Detect which cell encompasses the target text, then output its (x, y) center coordinate. 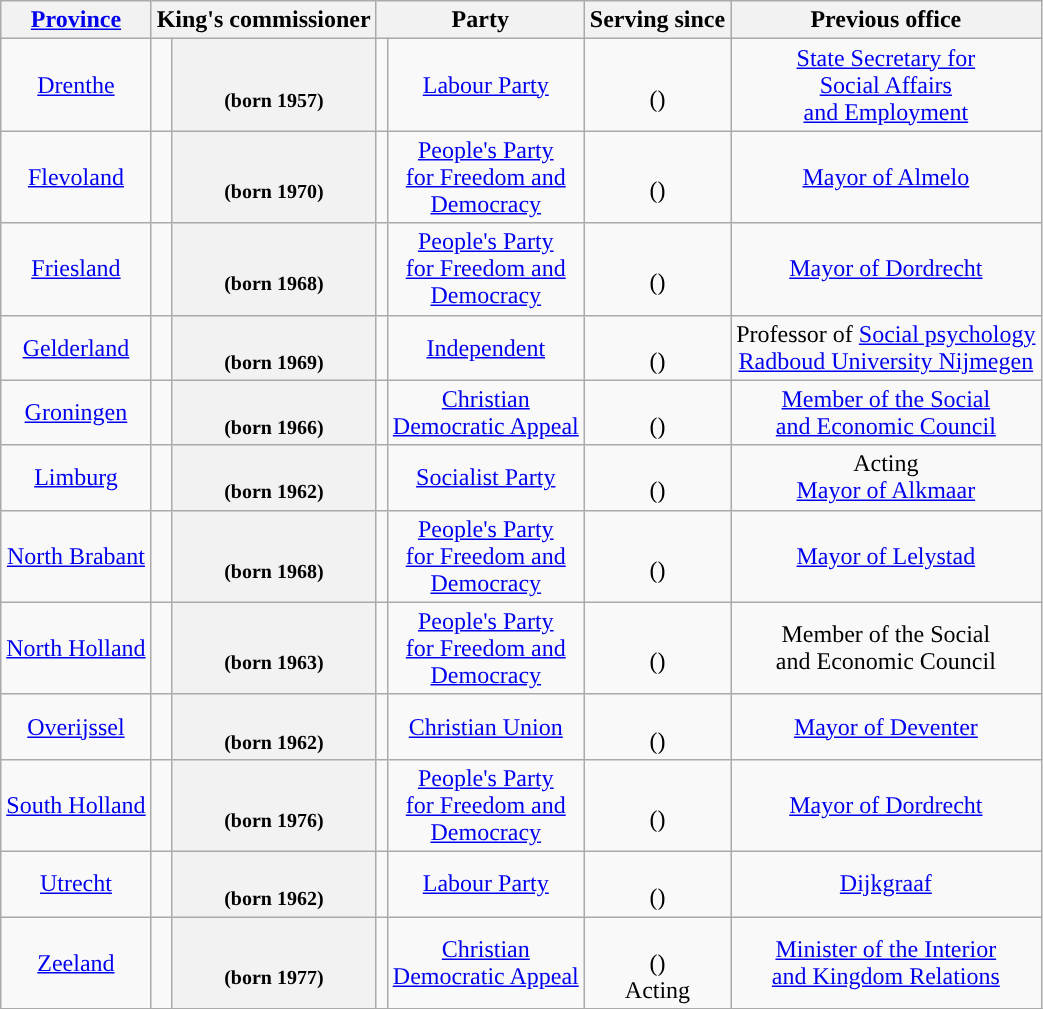
North Holland (76, 648)
North Brabant (76, 556)
(born 1970) (274, 177)
(born 1976) (274, 805)
Mayor of Deventer (886, 726)
Acting Mayor of Alkmaar (886, 478)
Socialist Party (486, 478)
Professor of Social psychology Radboud University Nijmegen (886, 348)
Mayor of Almelo (886, 177)
Mayor of Lelystad (886, 556)
Minister of the Interior and Kingdom Relations (886, 962)
Friesland (76, 269)
() Acting (657, 962)
(born 1963) (274, 648)
Party (480, 20)
Groningen (76, 412)
(born 1957) (274, 85)
Drenthe (76, 85)
Christian Union (486, 726)
State Secretary for Social Affairs and Employment (886, 85)
Independent (486, 348)
South Holland (76, 805)
King's commissioner (264, 20)
(born 1966) (274, 412)
Gelderland (76, 348)
Dijkgraaf (886, 884)
Serving since (657, 20)
Province (76, 20)
Utrecht (76, 884)
(born 1969) (274, 348)
Limburg (76, 478)
Previous office (886, 20)
(born 1977) (274, 962)
Flevoland (76, 177)
Zeeland (76, 962)
Overijssel (76, 726)
